Find where the given text appears and provide that cell's center as [X, Y] coordinate. 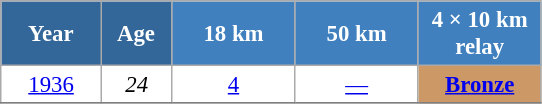
50 km [356, 34]
Year [52, 34]
1936 [52, 85]
4 × 10 km relay [480, 34]
Bronze [480, 85]
18 km [234, 34]
24 [136, 85]
4 [234, 85]
Age [136, 34]
— [356, 85]
